Output the (X, Y) coordinate of the center of the cell containing the given text.  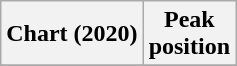
Peakposition (189, 34)
Chart (2020) (72, 34)
